From the cell containing the given text, extract its center point as (x, y) coordinate. 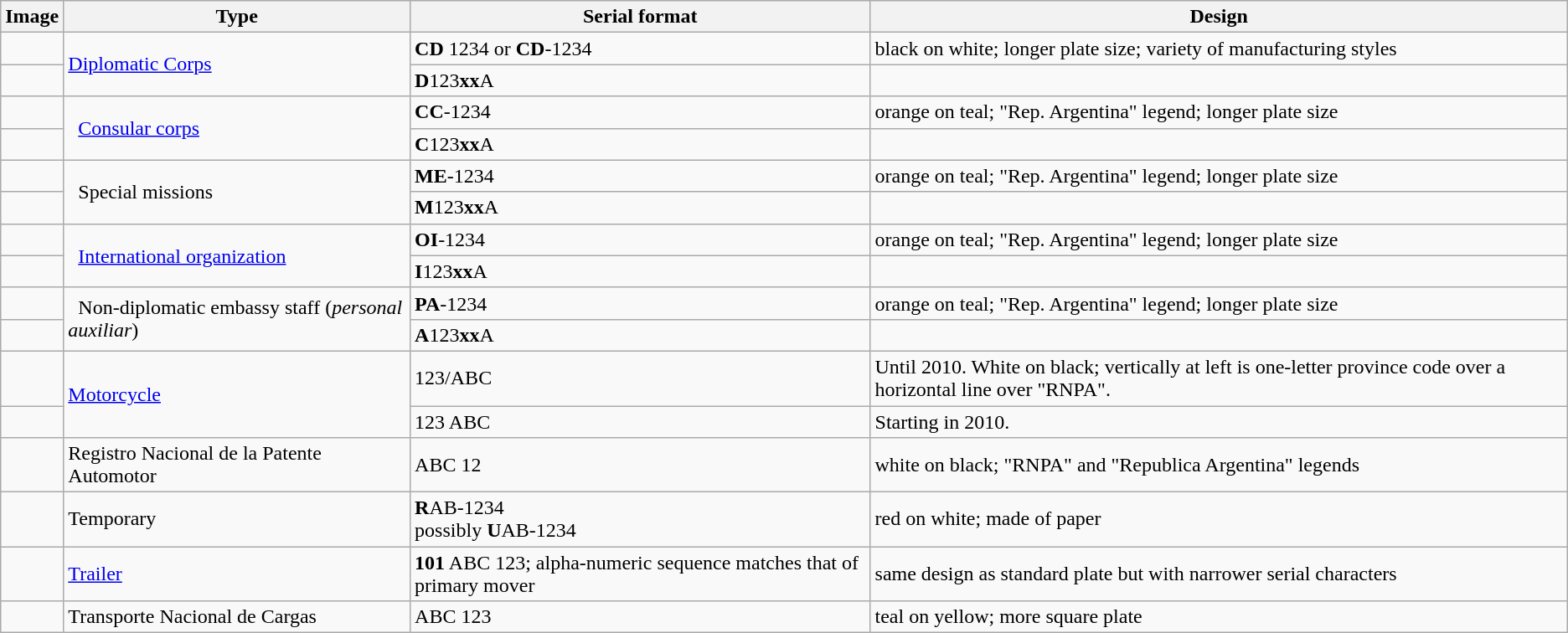
123/ABC (640, 378)
101 ABC 123; alpha-numeric sequence matches that of primary mover (640, 574)
ABC 12 (640, 466)
International organization (237, 255)
Registro Nacional de la Patente Automotor (237, 466)
CD 1234 or CD-1234 (640, 49)
Trailer (237, 574)
Image (32, 17)
OI-1234 (640, 239)
123 ABC (640, 421)
PA-1234 (640, 303)
ABC 123 (640, 617)
A123xxA (640, 335)
red on white; made of paper (1219, 519)
CC-1234 (640, 112)
Serial format (640, 17)
teal on yellow; more square plate (1219, 617)
Design (1219, 17)
I123xxA (640, 271)
Diplomatic Corps (237, 64)
white on black; "RNPA" and "Republica Argentina" legends (1219, 466)
same design as standard plate but with narrower serial characters (1219, 574)
D123xxA (640, 80)
C123xxA (640, 144)
Until 2010. White on black; vertically at left is one-letter province code over a horizontal line over "RNPA". (1219, 378)
M123xxA (640, 208)
Transporte Nacional de Cargas (237, 617)
Type (237, 17)
Special missions (237, 192)
RAB-1234possibly UAB-1234 (640, 519)
ME-1234 (640, 176)
black on white; longer plate size; variety of manufacturing styles (1219, 49)
Temporary (237, 519)
Consular corps (237, 128)
Starting in 2010. (1219, 421)
Non-diplomatic embassy staff (personal auxiliar) (237, 319)
Motorcycle (237, 394)
